Output the [x, y] coordinate of the center of the cell containing the given text.  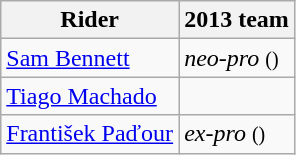
Rider [90, 20]
2013 team [237, 20]
ex-pro () [237, 134]
Sam Bennett [90, 58]
František Paďour [90, 134]
Tiago Machado [90, 96]
neo-pro () [237, 58]
